Pinpoint the cell where the given text exists, returning its [X, Y] midpoint coordinate. 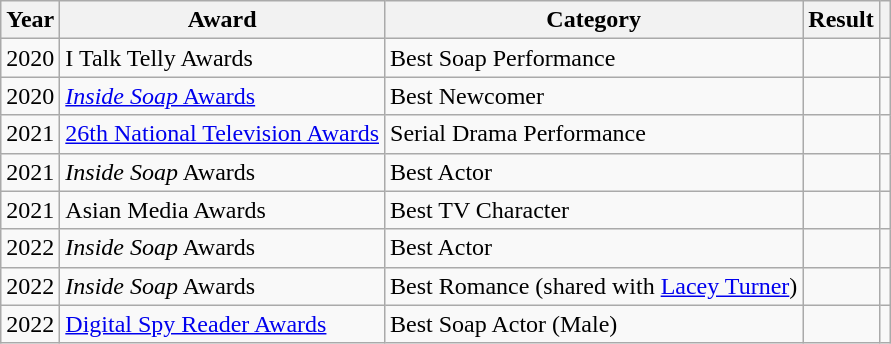
Award [222, 20]
I Talk Telly Awards [222, 58]
Best Romance (shared with Lacey Turner) [594, 286]
Asian Media Awards [222, 210]
Best Soap Performance [594, 58]
Year [30, 20]
Best Soap Actor (Male) [594, 324]
Category [594, 20]
Serial Drama Performance [594, 134]
Digital Spy Reader Awards [222, 324]
Best Newcomer [594, 96]
Result [841, 20]
26th National Television Awards [222, 134]
Best TV Character [594, 210]
